Return the (x, y) coordinate for the center point of the cell that contains the specified text.  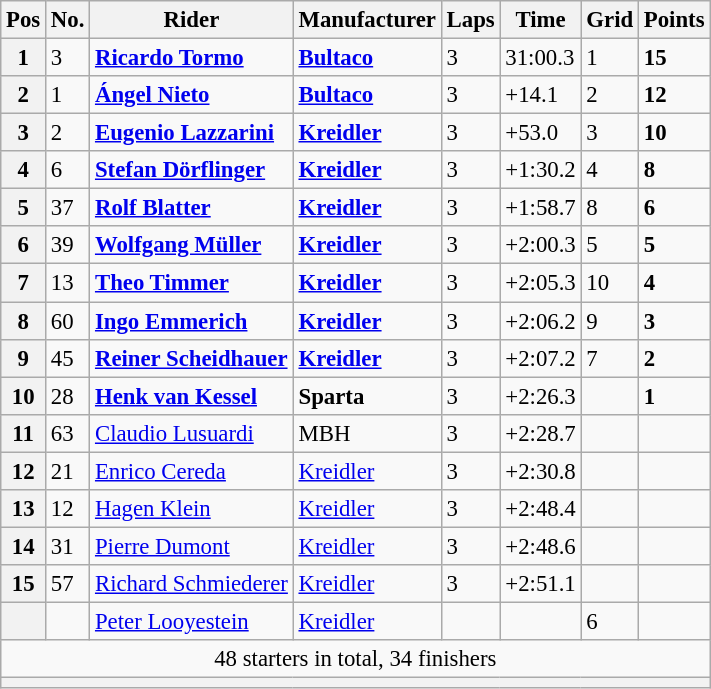
37 (68, 208)
+2:26.3 (540, 396)
Henk van Kessel (192, 396)
Pierre Dumont (192, 546)
+2:48.4 (540, 509)
14 (24, 546)
+2:30.8 (540, 471)
No. (68, 20)
45 (68, 358)
Stefan Dörflinger (192, 170)
Peter Looyestein (192, 621)
63 (68, 433)
Grid (610, 20)
Hagen Klein (192, 509)
+2:07.2 (540, 358)
11 (24, 433)
28 (68, 396)
Manufacturer (367, 20)
+1:30.2 (540, 170)
+2:06.2 (540, 321)
+2:28.7 (540, 433)
Ingo Emmerich (192, 321)
+1:58.7 (540, 208)
31:00.3 (540, 58)
+53.0 (540, 133)
Sparta (367, 396)
60 (68, 321)
Reiner Scheidhauer (192, 358)
Ángel Nieto (192, 95)
+2:48.6 (540, 546)
48 starters in total, 34 finishers (356, 659)
Laps (470, 20)
Rolf Blatter (192, 208)
+2:51.1 (540, 584)
Rider (192, 20)
Enrico Cereda (192, 471)
+14.1 (540, 95)
+2:00.3 (540, 245)
+2:05.3 (540, 283)
39 (68, 245)
Points (674, 20)
Claudio Lusuardi (192, 433)
Pos (24, 20)
Theo Timmer (192, 283)
Richard Schmiederer (192, 584)
MBH (367, 433)
31 (68, 546)
Ricardo Tormo (192, 58)
Wolfgang Müller (192, 245)
57 (68, 584)
21 (68, 471)
Time (540, 20)
Eugenio Lazzarini (192, 133)
